Scan for the cell matching the given text and deliver its [X, Y] coordinate at center. 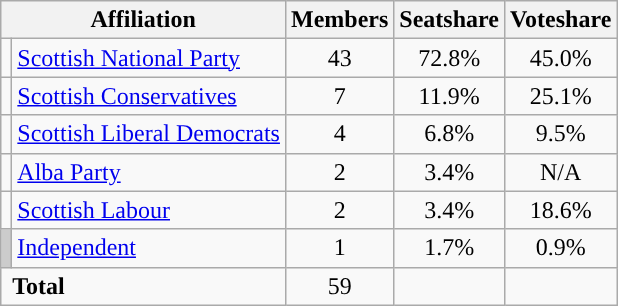
59 [339, 286]
7 [339, 96]
11.9% [450, 96]
72.8% [450, 58]
1 [339, 248]
Scottish Conservatives [149, 96]
25.1% [560, 96]
1.7% [450, 248]
Scottish Labour [149, 210]
Independent [149, 248]
45.0% [560, 58]
N/A [560, 172]
Affiliation [144, 20]
18.6% [560, 210]
0.9% [560, 248]
Seatshare [450, 20]
Scottish National Party [149, 58]
4 [339, 134]
6.8% [450, 134]
Scottish Liberal Democrats [149, 134]
Members [339, 20]
Total [144, 286]
Voteshare [560, 20]
43 [339, 58]
Alba Party [149, 172]
9.5% [560, 134]
